Locate the cell with the specified text and output its (X, Y) center coordinate. 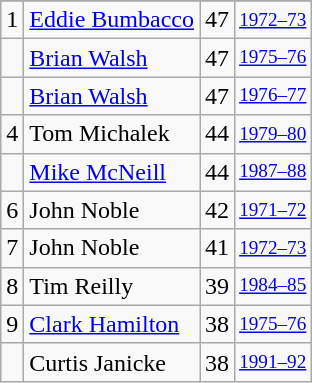
42 (218, 210)
39 (218, 286)
41 (218, 248)
9 (12, 324)
Eddie Bumbacco (112, 20)
4 (12, 134)
1991–92 (273, 362)
Clark Hamilton (112, 324)
7 (12, 248)
Tom Michalek (112, 134)
Mike McNeill (112, 172)
1987–88 (273, 172)
1984–85 (273, 286)
6 (12, 210)
8 (12, 286)
1971–72 (273, 210)
1976–77 (273, 96)
1 (12, 20)
Tim Reilly (112, 286)
Curtis Janicke (112, 362)
1979–80 (273, 134)
